Pinpoint the cell where the given text exists, returning its [x, y] midpoint coordinate. 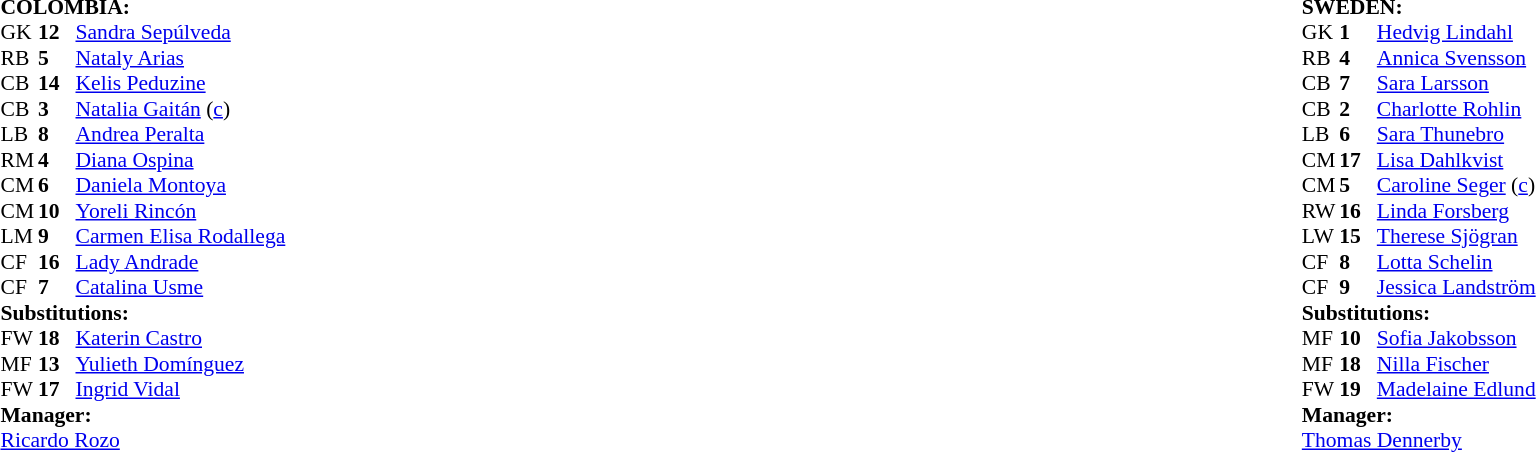
LM [19, 237]
RW [1321, 211]
2 [1358, 109]
Lotta Schelin [1456, 262]
Catalina Usme [181, 287]
Madelaine Edlund [1456, 389]
Sara Thunebro [1456, 135]
1 [1358, 33]
Andrea Peralta [181, 135]
Hedvig Lindahl [1456, 33]
Nataly Arias [181, 58]
Katerin Castro [181, 339]
3 [57, 109]
Ingrid Vidal [181, 389]
Sandra Sepúlveda [181, 33]
12 [57, 33]
LW [1321, 237]
Sara Larsson [1456, 83]
Therese Sjögran [1456, 237]
Jessica Landström [1456, 287]
Yoreli Rincón [181, 211]
Lady Andrade [181, 262]
Caroline Seger (c) [1456, 185]
Daniela Montoya [181, 185]
14 [57, 83]
Kelis Peduzine [181, 83]
15 [1358, 237]
Natalia Gaitán (c) [181, 109]
Charlotte Rohlin [1456, 109]
Nilla Fischer [1456, 364]
Annica Svensson [1456, 58]
19 [1358, 389]
Diana Ospina [181, 160]
Lisa Dahlkvist [1456, 160]
RM [19, 160]
Linda Forsberg [1456, 211]
Yulieth Domínguez [181, 364]
13 [57, 364]
Sofia Jakobsson [1456, 339]
Carmen Elisa Rodallega [181, 237]
